Find where the given text appears and provide that cell's center as (x, y) coordinate. 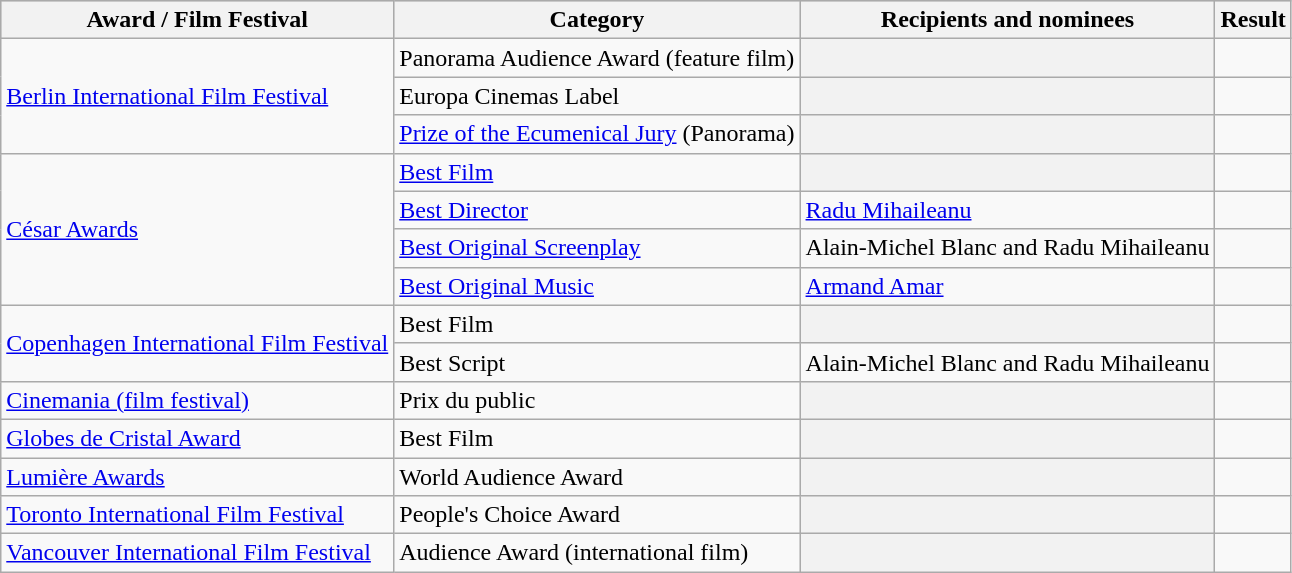
People's Choice Award (597, 515)
Lumière Awards (198, 477)
Prix du public (597, 400)
Radu Mihaileanu (1008, 210)
Copenhagen International Film Festival (198, 343)
Category (597, 20)
Globes de Cristal Award (198, 438)
Audience Award (international film) (597, 553)
Europa Cinemas Label (597, 96)
Berlin International Film Festival (198, 96)
Armand Amar (1008, 286)
Best Original Music (597, 286)
Panorama Audience Award (feature film) (597, 58)
César Awards (198, 229)
Best Director (597, 210)
Prize of the Ecumenical Jury (Panorama) (597, 134)
Award / Film Festival (198, 20)
Best Script (597, 362)
Recipients and nominees (1008, 20)
Toronto International Film Festival (198, 515)
Result (1253, 20)
Best Original Screenplay (597, 248)
Cinemania (film festival) (198, 400)
Vancouver International Film Festival (198, 553)
World Audience Award (597, 477)
